From the cell containing the given text, extract its center point as (x, y) coordinate. 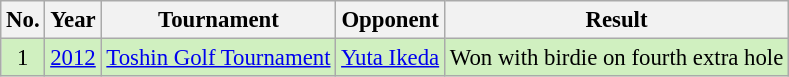
Toshin Golf Tournament (218, 58)
Year (73, 20)
Won with birdie on fourth extra hole (616, 58)
2012 (73, 58)
Tournament (218, 20)
1 (23, 58)
Yuta Ikeda (390, 58)
No. (23, 20)
Result (616, 20)
Opponent (390, 20)
